Pinpoint the cell where the given text exists, returning its [x, y] midpoint coordinate. 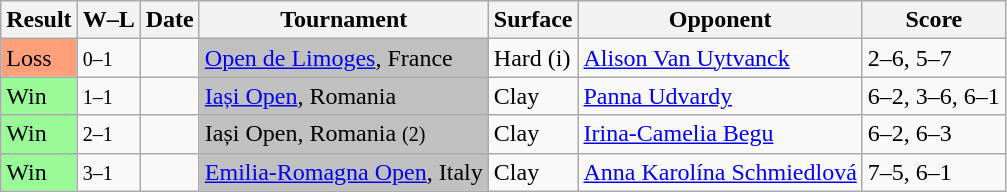
Iași Open, Romania (2) [344, 134]
Score [934, 20]
6–2, 6–3 [934, 134]
Tournament [344, 20]
0–1 [108, 58]
Surface [533, 20]
Date [170, 20]
Iași Open, Romania [344, 96]
Emilia-Romagna Open, Italy [344, 172]
7–5, 6–1 [934, 172]
Alison Van Uytvanck [720, 58]
Panna Udvardy [720, 96]
2–6, 5–7 [934, 58]
Anna Karolína Schmiedlová [720, 172]
Result [39, 20]
Open de Limoges, France [344, 58]
2–1 [108, 134]
W–L [108, 20]
3–1 [108, 172]
Hard (i) [533, 58]
Irina-Camelia Begu [720, 134]
1–1 [108, 96]
Opponent [720, 20]
Loss [39, 58]
6–2, 3–6, 6–1 [934, 96]
